Provide the (X, Y) coordinate of the cell's center where the given text is located.  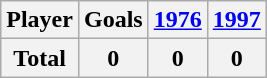
1976 (178, 20)
Goals (113, 20)
1997 (236, 20)
Player (40, 20)
Total (40, 58)
